Identify which cell holds the provided text, then report its [x, y] central coordinate. 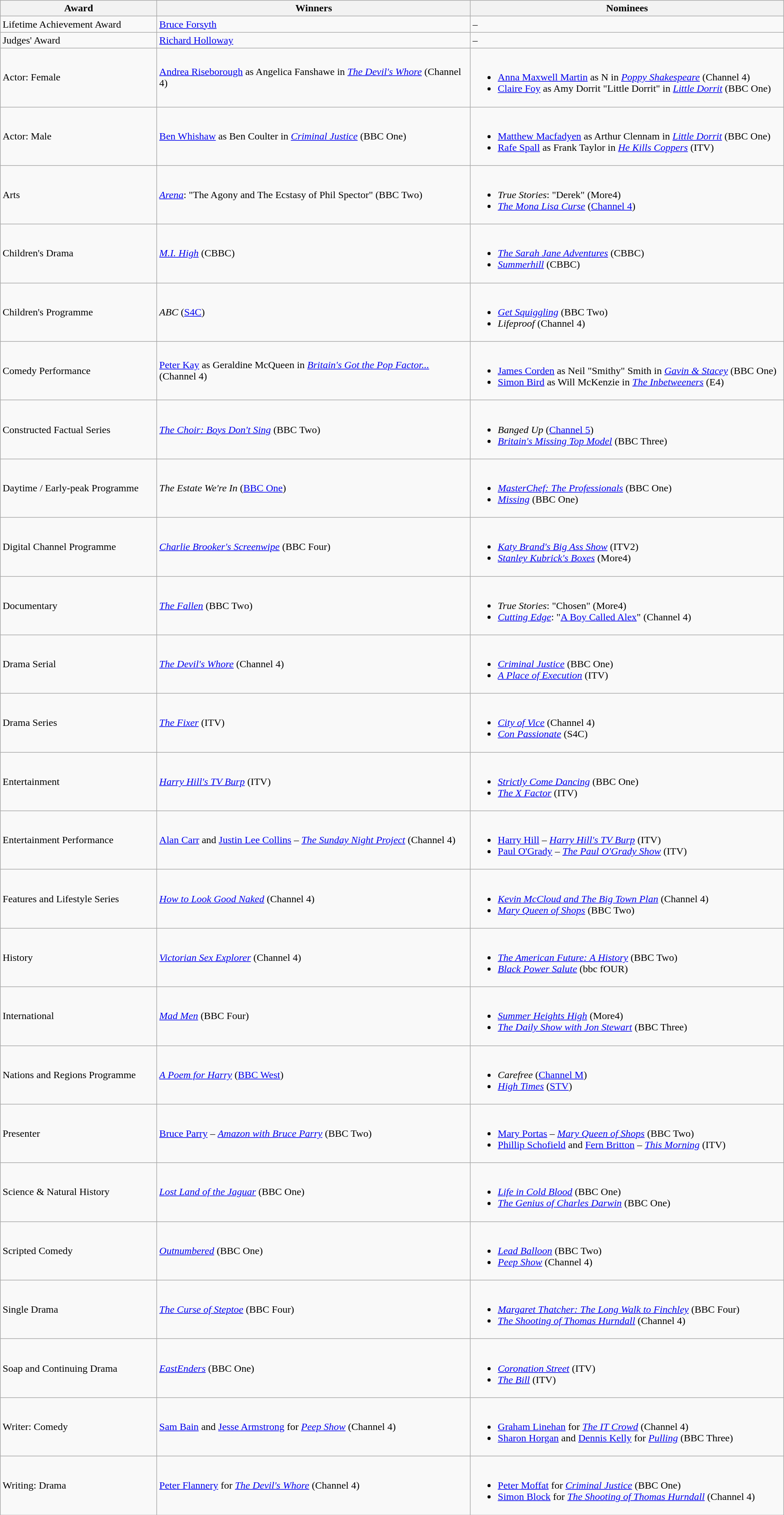
Outnumbered (BBC One) [314, 1251]
Victorian Sex Explorer (Channel 4) [314, 958]
Actor: Female [79, 77]
Award [79, 8]
City of Vice (Channel 4)Con Passionate (S4C) [627, 723]
The Estate We're In (BBC One) [314, 488]
How to Look Good Naked (Channel 4) [314, 899]
The Curse of Steptoe (BBC Four) [314, 1309]
Margaret Thatcher: The Long Walk to Finchley (BBC Four)The Shooting of Thomas Hurndall (Channel 4) [627, 1309]
The Sarah Jane Adventures (CBBC)Summerhill (CBBC) [627, 253]
Sam Bain and Jesse Armstrong for Peep Show (Channel 4) [314, 1427]
ABC (S4C) [314, 312]
Ben Whishaw as Ben Coulter in Criminal Justice (BBC One) [314, 136]
Entertainment [79, 782]
M.I. High (CBBC) [314, 253]
Kevin McCloud and The Big Town Plan (Channel 4)Mary Queen of Shops (BBC Two) [627, 899]
Features and Lifestyle Series [79, 899]
Carefree (Channel M)High Times (STV) [627, 1075]
Presenter [79, 1133]
International [79, 1016]
Andrea Riseborough as Angelica Fanshawe in The Devil's Whore (Channel 4) [314, 77]
Winners [314, 8]
The Fallen (BBC Two) [314, 606]
Peter Kay as Geraldine McQueen in Britain's Got the Pop Factor... (Channel 4) [314, 371]
Documentary [79, 606]
Harry Hill – Harry Hill's TV Burp (ITV)Paul O'Grady – The Paul O'Grady Show (ITV) [627, 840]
True Stories: "Chosen" (More4)Cutting Edge: "A Boy Called Alex" (Channel 4) [627, 606]
True Stories: "Derek" (More4)The Mona Lisa Curse (Channel 4) [627, 195]
Lost Land of the Jaguar (BBC One) [314, 1192]
Comedy Performance [79, 371]
Nations and Regions Programme [79, 1075]
Get Squiggling (BBC Two)Lifeproof (Channel 4) [627, 312]
Constructed Factual Series [79, 429]
Graham Linehan for The IT Crowd (Channel 4)Sharon Horgan and Dennis Kelly for Pulling (BBC Three) [627, 1427]
Single Drama [79, 1309]
Judges' Award [79, 40]
Bruce Forsyth [314, 24]
EastEnders (BBC One) [314, 1368]
Coronation Street (ITV)The Bill (ITV) [627, 1368]
James Corden as Neil "Smithy" Smith in Gavin & Stacey (BBC One)Simon Bird as Will McKenzie in The Inbetweeners (E4) [627, 371]
Peter Flannery for The Devil's Whore (Channel 4) [314, 1485]
Lead Balloon (BBC Two)Peep Show (Channel 4) [627, 1251]
Daytime / Early-peak Programme [79, 488]
Drama Series [79, 723]
MasterChef: The Professionals (BBC One)Missing (BBC One) [627, 488]
The Devil's Whore (Channel 4) [314, 664]
Scripted Comedy [79, 1251]
Children's Programme [79, 312]
Anna Maxwell Martin as N in Poppy Shakespeare (Channel 4)Claire Foy as Amy Dorrit "Little Dorrit" in Little Dorrit (BBC One) [627, 77]
Drama Serial [79, 664]
Mary Portas – Mary Queen of Shops (BBC Two)Phillip Schofield and Fern Britton – This Morning (ITV) [627, 1133]
The Fixer (ITV) [314, 723]
Lifetime Achievement Award [79, 24]
Katy Brand's Big Ass Show (ITV2)Stanley Kubrick's Boxes (More4) [627, 547]
Life in Cold Blood (BBC One)The Genius of Charles Darwin (BBC One) [627, 1192]
Soap and Continuing Drama [79, 1368]
Mad Men (BBC Four) [314, 1016]
Alan Carr and Justin Lee Collins – The Sunday Night Project (Channel 4) [314, 840]
Nominees [627, 8]
History [79, 958]
Richard Holloway [314, 40]
Arts [79, 195]
Children's Drama [79, 253]
Science & Natural History [79, 1192]
Summer Heights High (More4)The Daily Show with Jon Stewart (BBC Three) [627, 1016]
Matthew Macfadyen as Arthur Clennam in Little Dorrit (BBC One)Rafe Spall as Frank Taylor in He Kills Coppers (ITV) [627, 136]
Peter Moffat for Criminal Justice (BBC One)Simon Block for The Shooting of Thomas Hurndall (Channel 4) [627, 1485]
The Choir: Boys Don't Sing (BBC Two) [314, 429]
Actor: Male [79, 136]
Criminal Justice (BBC One)A Place of Execution (ITV) [627, 664]
Banged Up (Channel 5)Britain's Missing Top Model (BBC Three) [627, 429]
The American Future: A History (BBC Two)Black Power Salute (bbc fOUR) [627, 958]
Strictly Come Dancing (BBC One)The X Factor (ITV) [627, 782]
Bruce Parry – Amazon with Bruce Parry (BBC Two) [314, 1133]
A Poem for Harry (BBC West) [314, 1075]
Digital Channel Programme [79, 547]
Writing: Drama [79, 1485]
Writer: Comedy [79, 1427]
Harry Hill's TV Burp (ITV) [314, 782]
Charlie Brooker's Screenwipe (BBC Four) [314, 547]
Arena: "The Agony and The Ecstasy of Phil Spector" (BBC Two) [314, 195]
Entertainment Performance [79, 840]
